Detect which cell encompasses the target text, then output its (X, Y) center coordinate. 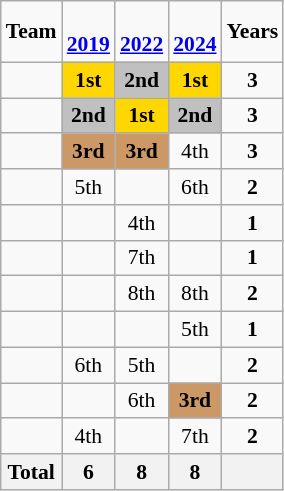
Years (253, 32)
2019 (88, 32)
Total (32, 472)
Team (32, 32)
2022 (142, 32)
6 (88, 472)
2024 (194, 32)
